Determine the (x, y) coordinate at the center of the cell enclosing the given text.  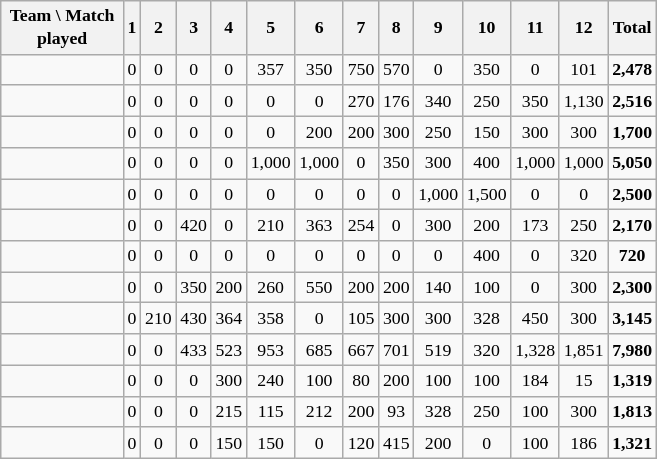
7 (360, 28)
1,851 (584, 350)
685 (320, 350)
363 (320, 226)
1,130 (584, 100)
270 (360, 100)
120 (360, 442)
9 (438, 28)
2 (158, 28)
8 (396, 28)
80 (360, 380)
550 (320, 288)
1,813 (632, 412)
2,478 (632, 70)
2,300 (632, 288)
12 (584, 28)
357 (270, 70)
93 (396, 412)
140 (438, 288)
519 (438, 350)
3 (194, 28)
215 (228, 412)
1,319 (632, 380)
240 (270, 380)
1,321 (632, 442)
105 (360, 318)
1,700 (632, 132)
2,516 (632, 100)
173 (536, 226)
420 (194, 226)
6 (320, 28)
15 (584, 380)
667 (360, 350)
1,500 (486, 194)
364 (228, 318)
186 (584, 442)
1 (132, 28)
750 (360, 70)
2,500 (632, 194)
5,050 (632, 162)
340 (438, 100)
11 (536, 28)
415 (396, 442)
523 (228, 350)
5 (270, 28)
433 (194, 350)
Total (632, 28)
10 (486, 28)
101 (584, 70)
430 (194, 318)
4 (228, 28)
Team \ Match played (62, 28)
701 (396, 350)
953 (270, 350)
1,328 (536, 350)
358 (270, 318)
254 (360, 226)
7,980 (632, 350)
3,145 (632, 318)
260 (270, 288)
720 (632, 256)
176 (396, 100)
184 (536, 380)
450 (536, 318)
570 (396, 70)
115 (270, 412)
212 (320, 412)
2,170 (632, 226)
